Provide the (X, Y) coordinate of the cell's center where the given text is located.  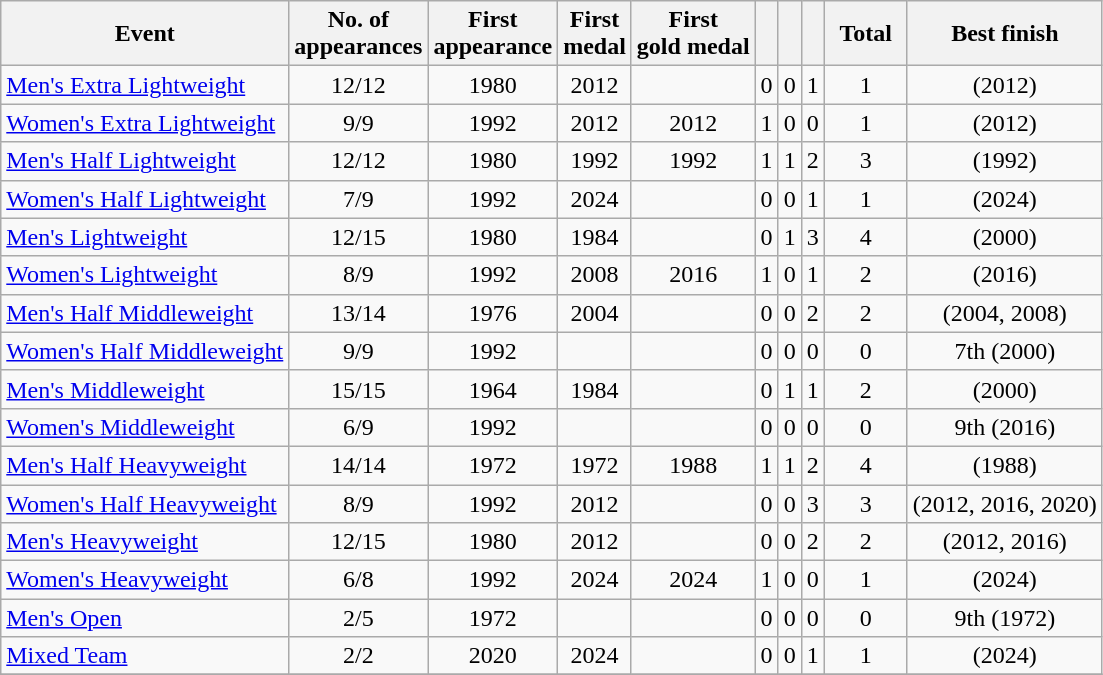
7th (2000) (1004, 351)
Total (866, 34)
Men's Extra Lightweight (145, 85)
Event (145, 34)
(2004, 2008) (1004, 313)
1964 (493, 389)
9th (2016) (1004, 427)
(1992) (1004, 161)
(2012, 2016, 2020) (1004, 503)
7/9 (358, 199)
2004 (595, 313)
Women's Half Lightweight (145, 199)
Men's Half Heavyweight (145, 465)
Firstgold medal (693, 34)
13/14 (358, 313)
Men's Open (145, 618)
Men's Heavyweight (145, 542)
Men's Lightweight (145, 237)
9th (1972) (1004, 618)
Women's Middleweight (145, 427)
1976 (493, 313)
14/14 (358, 465)
Firstmedal (595, 34)
(2016) (1004, 275)
Women's Half Middleweight (145, 351)
2/2 (358, 656)
2008 (595, 275)
15/15 (358, 389)
(1988) (1004, 465)
1988 (693, 465)
Men's Half Lightweight (145, 161)
Firstappearance (493, 34)
2/5 (358, 618)
2020 (493, 656)
Men's Middleweight (145, 389)
6/9 (358, 427)
6/8 (358, 580)
Women's Extra Lightweight (145, 123)
Mixed Team (145, 656)
No. ofappearances (358, 34)
Women's Heavyweight (145, 580)
2016 (693, 275)
Best finish (1004, 34)
Women's Half Heavyweight (145, 503)
Women's Lightweight (145, 275)
Men's Half Middleweight (145, 313)
(2012, 2016) (1004, 542)
